Return [x, y] of the center of cell containing provided text 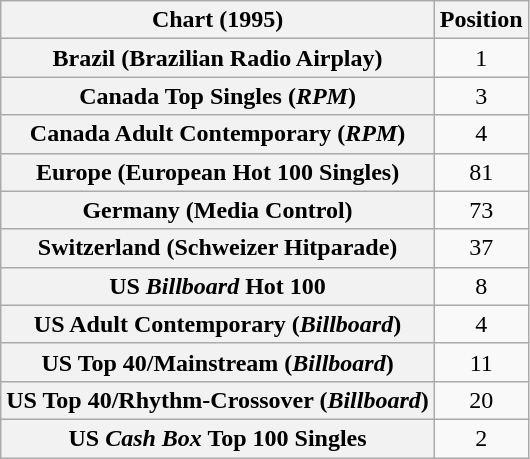
8 [481, 286]
Chart (1995) [218, 20]
US Cash Box Top 100 Singles [218, 438]
73 [481, 210]
US Adult Contemporary (Billboard) [218, 324]
Brazil (Brazilian Radio Airplay) [218, 58]
Canada Top Singles (RPM) [218, 96]
37 [481, 248]
Canada Adult Contemporary (RPM) [218, 134]
1 [481, 58]
Switzerland (Schweizer Hitparade) [218, 248]
2 [481, 438]
3 [481, 96]
Europe (European Hot 100 Singles) [218, 172]
Position [481, 20]
US Top 40/Mainstream (Billboard) [218, 362]
US Billboard Hot 100 [218, 286]
11 [481, 362]
Germany (Media Control) [218, 210]
20 [481, 400]
81 [481, 172]
US Top 40/Rhythm-Crossover (Billboard) [218, 400]
